Return the (X, Y) coordinate for the center point of the cell that contains the specified text.  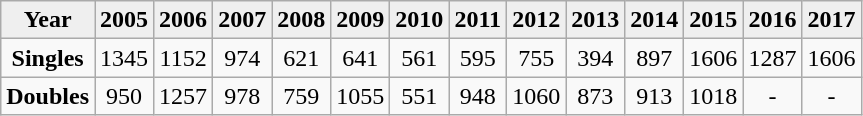
1018 (714, 96)
1060 (536, 96)
641 (360, 58)
Doubles (48, 96)
2008 (302, 20)
1152 (184, 58)
Year (48, 20)
394 (596, 58)
Singles (48, 58)
2010 (420, 20)
755 (536, 58)
974 (242, 58)
950 (124, 96)
759 (302, 96)
2016 (772, 20)
1257 (184, 96)
2005 (124, 20)
2015 (714, 20)
551 (420, 96)
1055 (360, 96)
561 (420, 58)
897 (654, 58)
2012 (536, 20)
873 (596, 96)
621 (302, 58)
2017 (832, 20)
2009 (360, 20)
2006 (184, 20)
1345 (124, 58)
978 (242, 96)
2014 (654, 20)
595 (478, 58)
2013 (596, 20)
2007 (242, 20)
948 (478, 96)
2011 (478, 20)
1287 (772, 58)
913 (654, 96)
